Locate the cell with the specified text and output its (x, y) center coordinate. 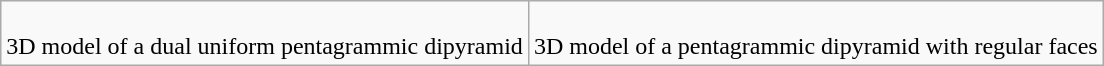
3D model of a pentagrammic dipyramid with regular faces (816, 34)
3D model of a dual uniform pentagrammic dipyramid (265, 34)
